Search for the cell housing the specified text and yield its (X, Y) center coordinate. 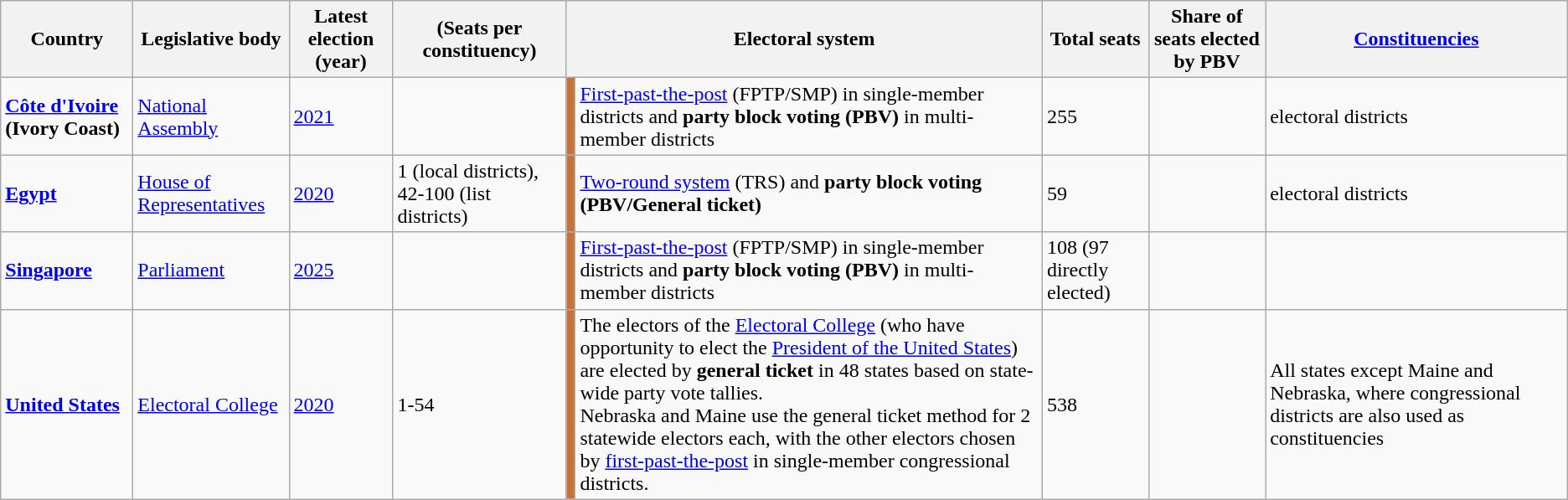
2021 (341, 116)
1-54 (479, 404)
Electoral College (211, 404)
Singapore (67, 271)
All states except Maine and Nebraska, where congressional districts are also used as constituencies (1417, 404)
Côte d'Ivoire (Ivory Coast) (67, 116)
59 (1096, 193)
Constituencies (1417, 39)
2025 (341, 271)
Country (67, 39)
Share of seats elected by PBV (1207, 39)
538 (1096, 404)
Egypt (67, 193)
Parliament (211, 271)
United States (67, 404)
108 (97 directly elected) (1096, 271)
(Seats perconstituency) (479, 39)
Total seats (1096, 39)
House of Representatives (211, 193)
Electoral system (804, 39)
Latest election (year) (341, 39)
255 (1096, 116)
Two-round system (TRS) and party block voting (PBV/General ticket) (809, 193)
Legislative body (211, 39)
National Assembly (211, 116)
1 (local districts), 42-100 (list districts) (479, 193)
